Return (X, Y) of the center of cell containing provided text 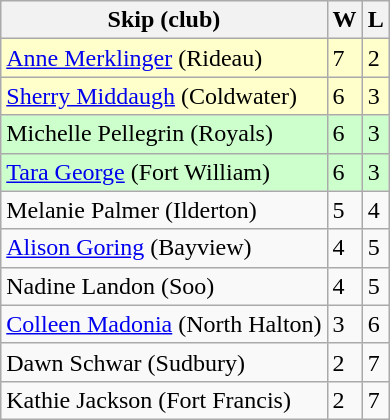
Kathie Jackson (Fort Francis) (164, 400)
Dawn Schwar (Sudbury) (164, 362)
Anne Merklinger (Rideau) (164, 58)
Skip (club) (164, 20)
Alison Goring (Bayview) (164, 248)
L (376, 20)
Sherry Middaugh (Coldwater) (164, 96)
Tara George (Fort William) (164, 172)
Melanie Palmer (Ilderton) (164, 210)
W (344, 20)
Michelle Pellegrin (Royals) (164, 134)
Colleen Madonia (North Halton) (164, 324)
Nadine Landon (Soo) (164, 286)
